Capture the cell that displays the provided text and extract its (x, y) central coordinate. 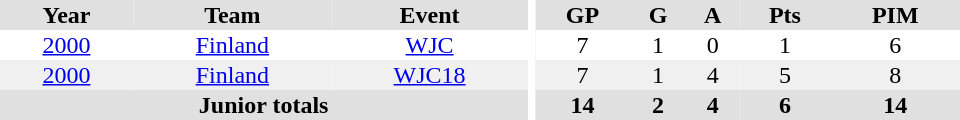
Team (232, 15)
8 (895, 75)
A (712, 15)
5 (784, 75)
PIM (895, 15)
GP (582, 15)
Pts (784, 15)
Event (430, 15)
Junior totals (264, 105)
0 (712, 45)
G (658, 15)
WJC18 (430, 75)
Year (66, 15)
WJC (430, 45)
2 (658, 105)
